Output the (X, Y) coordinate of the center of the cell containing the given text.  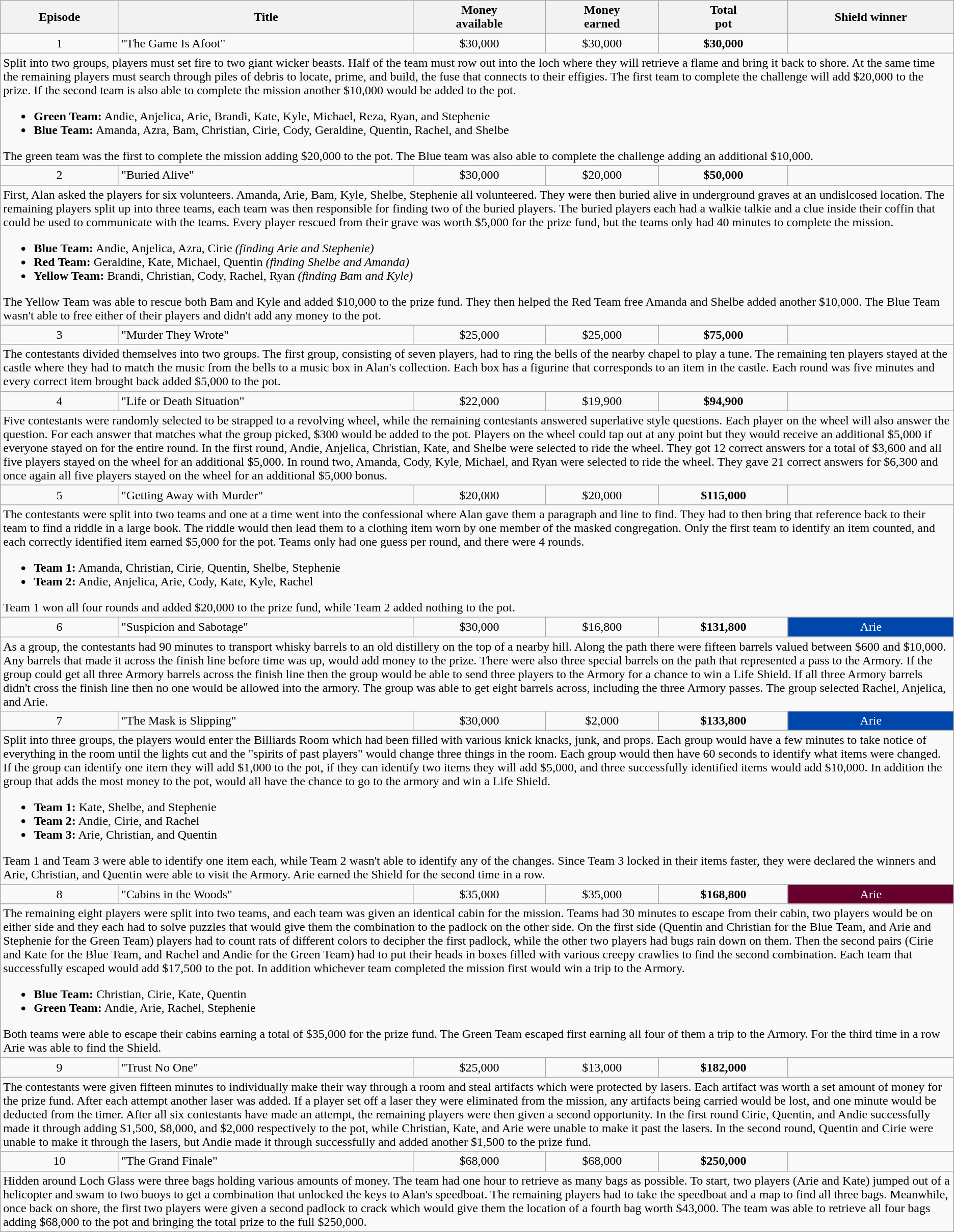
$115,000 (724, 495)
2 (60, 175)
4 (60, 401)
3 (60, 335)
Moneyearned (602, 17)
$22,000 (479, 401)
$19,900 (602, 401)
5 (60, 495)
$168,800 (724, 894)
"The Mask is Slipping" (266, 721)
1 (60, 43)
$16,800 (602, 627)
"Trust No One" (266, 1067)
"Buried Alive" (266, 175)
10 (60, 1161)
$133,800 (724, 721)
$50,000 (724, 175)
"The Game Is Afoot" (266, 43)
6 (60, 627)
7 (60, 721)
$13,000 (602, 1067)
8 (60, 894)
"Life or Death Situation" (266, 401)
Moneyavailable (479, 17)
"Cabins in the Woods" (266, 894)
Shield winner (870, 17)
Totalpot (724, 17)
$131,800 (724, 627)
$2,000 (602, 721)
$250,000 (724, 1161)
9 (60, 1067)
"Murder They Wrote" (266, 335)
Title (266, 17)
$182,000 (724, 1067)
$75,000 (724, 335)
"Getting Away with Murder" (266, 495)
"Suspicion and Sabotage" (266, 627)
Episode (60, 17)
"The Grand Finale" (266, 1161)
$94,900 (724, 401)
